Determine the [x, y] coordinate at the center of the cell enclosing the given text.  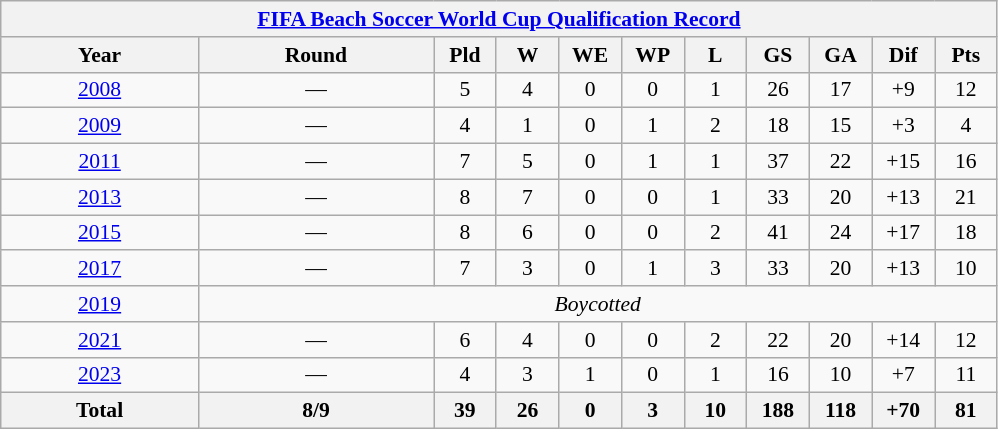
24 [840, 233]
GA [840, 55]
188 [778, 411]
FIFA Beach Soccer World Cup Qualification Record [499, 19]
W [528, 55]
Year [100, 55]
WP [652, 55]
GS [778, 55]
8/9 [316, 411]
2017 [100, 269]
2019 [100, 304]
2011 [100, 162]
81 [966, 411]
37 [778, 162]
+17 [904, 233]
2021 [100, 340]
118 [840, 411]
+7 [904, 375]
L [716, 55]
15 [840, 126]
17 [840, 90]
2023 [100, 375]
2015 [100, 233]
+9 [904, 90]
11 [966, 375]
WE [590, 55]
Pts [966, 55]
2009 [100, 126]
+70 [904, 411]
41 [778, 233]
Total [100, 411]
Boycotted [598, 304]
+14 [904, 340]
2008 [100, 90]
Pld [466, 55]
+15 [904, 162]
+3 [904, 126]
Dif [904, 55]
21 [966, 197]
39 [466, 411]
Round [316, 55]
2013 [100, 197]
